Identify which cell holds the provided text, then report its [X, Y] central coordinate. 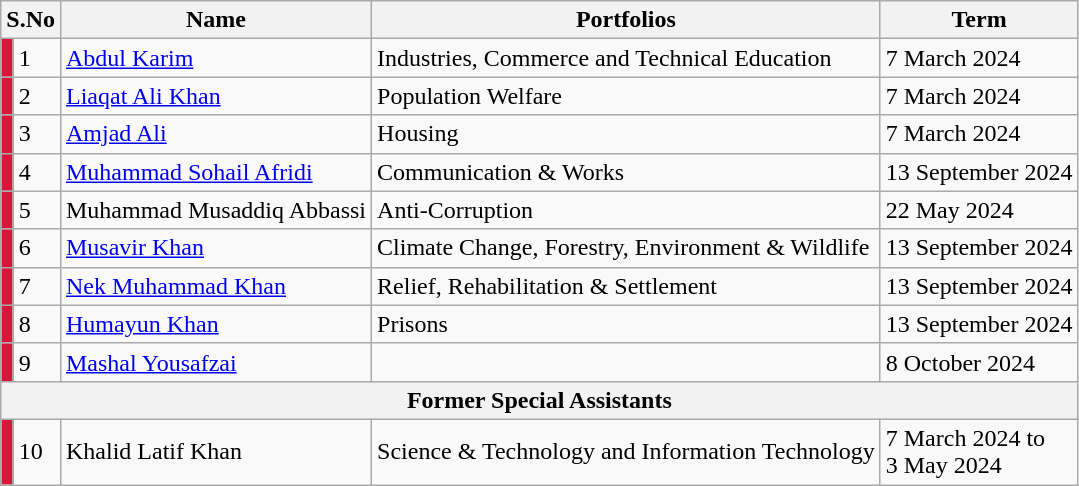
Science & Technology and Information Technology [626, 452]
Mashal Yousafzai [216, 362]
Muhammad Sohail Afridi [216, 172]
3 [36, 134]
7 [36, 286]
Communication & Works [626, 172]
Nek Muhammad Khan [216, 286]
Humayun Khan [216, 324]
Musavir Khan [216, 248]
S.No [31, 20]
2 [36, 96]
Industries, Commerce and Technical Education [626, 58]
5 [36, 210]
Climate Change, Forestry, Environment & Wildlife [626, 248]
8 [36, 324]
Former Special Assistants [540, 400]
Anti-Corruption [626, 210]
8 October 2024 [979, 362]
Relief, Rehabilitation & Settlement [626, 286]
Term [979, 20]
Housing [626, 134]
Population Welfare [626, 96]
4 [36, 172]
10 [36, 452]
1 [36, 58]
7 March 2024 to3 May 2024 [979, 452]
Prisons [626, 324]
9 [36, 362]
Portfolios [626, 20]
22 May 2024 [979, 210]
Khalid Latif Khan [216, 452]
6 [36, 248]
Liaqat Ali Khan [216, 96]
Muhammad Musaddiq Abbassi [216, 210]
Amjad Ali [216, 134]
Name [216, 20]
Abdul Karim [216, 58]
